Scan for the cell matching the given text and deliver its [X, Y] coordinate at center. 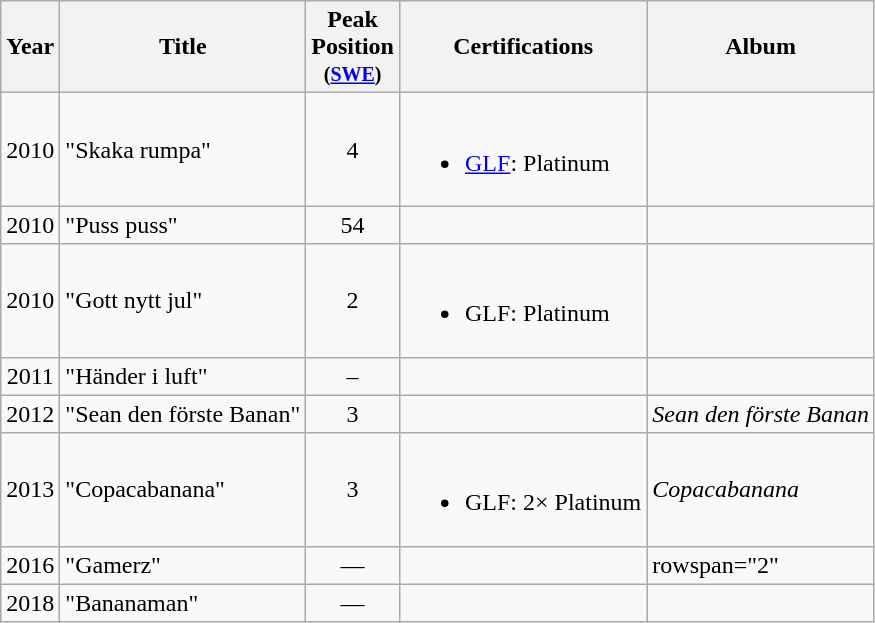
2013 [30, 490]
Copacabanana [761, 490]
"Puss puss" [183, 225]
"Händer i luft" [183, 376]
"Gott nytt jul" [183, 300]
"Gamerz" [183, 565]
54 [353, 225]
2 [353, 300]
2018 [30, 603]
2016 [30, 565]
Year [30, 47]
Certifications [522, 47]
4 [353, 150]
"Sean den förste Banan" [183, 414]
2011 [30, 376]
"Skaka rumpa" [183, 150]
GLF: 2× Platinum [522, 490]
Sean den förste Banan [761, 414]
Album [761, 47]
Title [183, 47]
"Bananaman" [183, 603]
rowspan="2" [761, 565]
– [353, 376]
Peak Position(SWE) [353, 47]
"Copacabanana" [183, 490]
2012 [30, 414]
